Locate the cell with the specified text and output its (x, y) center coordinate. 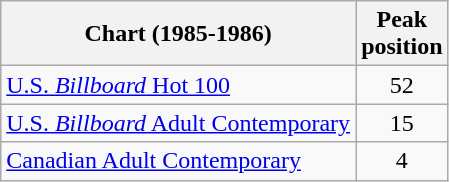
Chart (1985-1986) (178, 34)
U.S. Billboard Hot 100 (178, 85)
15 (402, 123)
Peakposition (402, 34)
U.S. Billboard Adult Contemporary (178, 123)
4 (402, 161)
Canadian Adult Contemporary (178, 161)
52 (402, 85)
